Search for the cell housing the specified text and yield its (x, y) center coordinate. 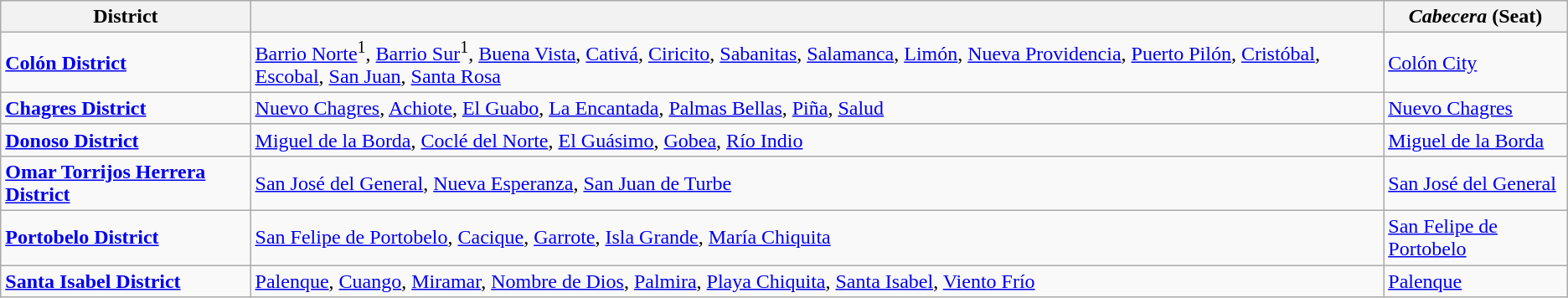
Miguel de la Borda (1476, 140)
Donoso District (126, 140)
San José del General (1476, 182)
Colón City (1476, 63)
Nuevo Chagres, Achiote, El Guabo, La Encantada, Palmas Bellas, Piña, Salud (818, 108)
Colón District (126, 63)
San Felipe de Portobelo, Cacique, Garrote, Isla Grande, María Chiquita (818, 238)
Miguel de la Borda, Coclé del Norte, El Guásimo, Gobea, Río Indio (818, 140)
San Felipe de Portobelo (1476, 238)
Palenque, Cuango, Miramar, Nombre de Dios, Palmira, Playa Chiquita, Santa Isabel, Viento Frío (818, 281)
Cabecera (Seat) (1476, 17)
Palenque (1476, 281)
San José del General, Nueva Esperanza, San Juan de Turbe (818, 182)
Omar Torrijos Herrera District (126, 182)
Chagres District (126, 108)
Portobelo District (126, 238)
Santa Isabel District (126, 281)
Nuevo Chagres (1476, 108)
District (126, 17)
